Return the (X, Y) coordinate for the center point of the cell that contains the specified text.  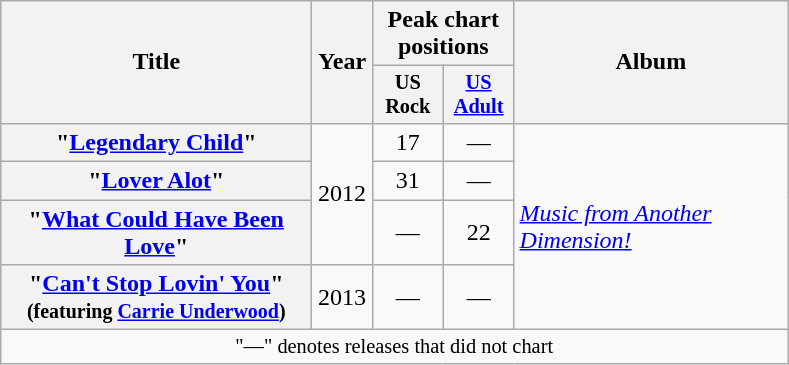
Album (651, 62)
Year (342, 62)
Music from Another Dimension! (651, 226)
2012 (342, 194)
"Legendary Child" (156, 142)
US Rock (408, 95)
22 (478, 232)
"Lover Alot" (156, 181)
31 (408, 181)
Title (156, 62)
"What Could Have Been Love" (156, 232)
Peak chart positions (443, 34)
"Can't Stop Lovin' You" (featuring Carrie Underwood) (156, 298)
"—" denotes releases that did not chart (394, 347)
2013 (342, 298)
17 (408, 142)
US Adult (478, 95)
